Find where the given text appears and provide that cell's center as [x, y] coordinate. 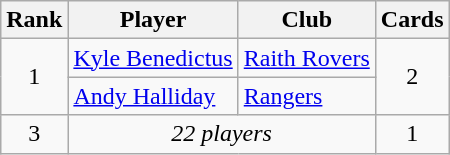
Club [306, 20]
2 [412, 77]
Raith Rovers [306, 58]
Andy Halliday [153, 96]
3 [34, 134]
Player [153, 20]
22 players [222, 134]
Cards [412, 20]
Rangers [306, 96]
Kyle Benedictus [153, 58]
Rank [34, 20]
